For the text-containing cell, return its midpoint in (x, y) coordinate format. 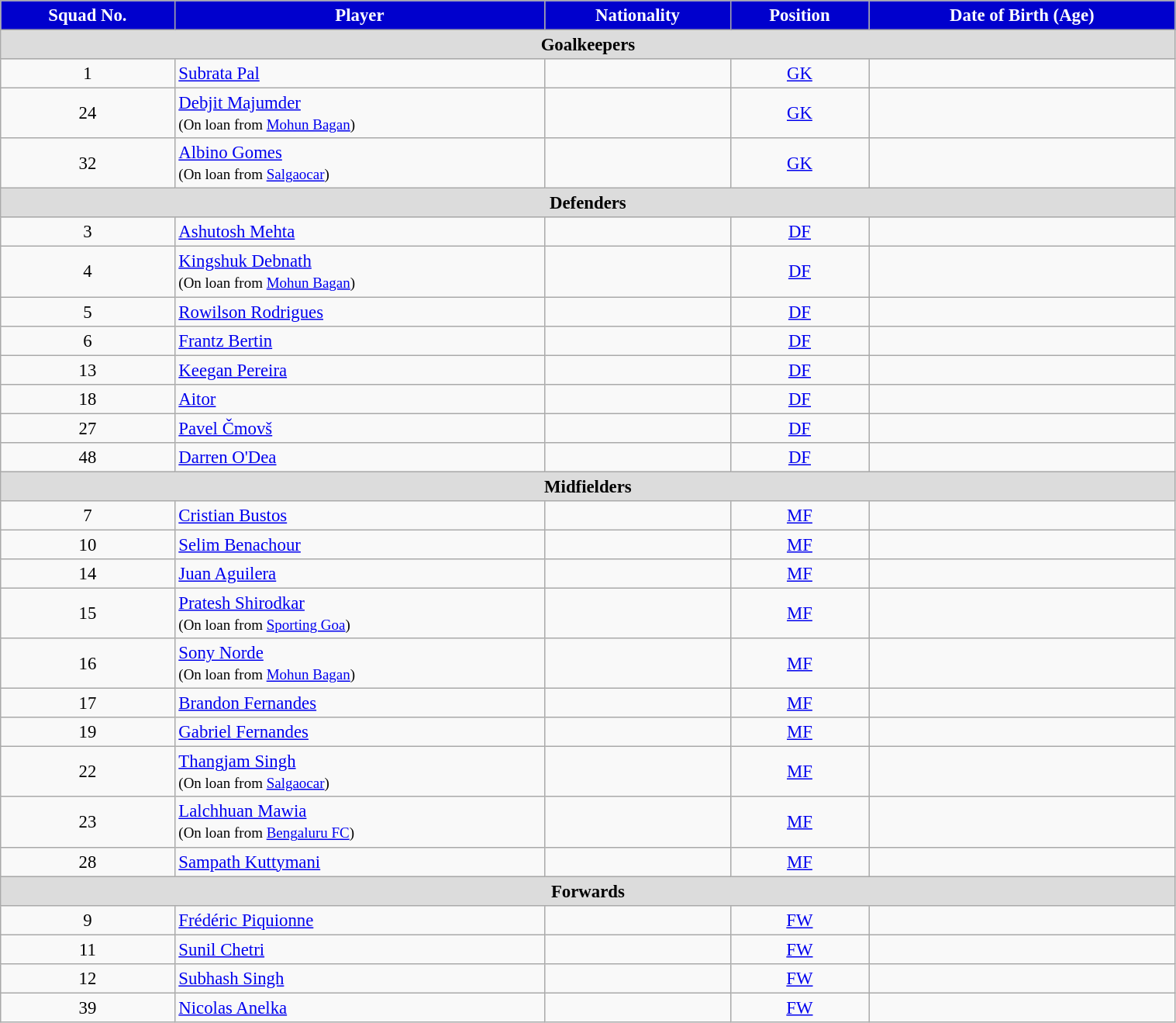
Rowilson Rodrigues (360, 312)
Darren O'Dea (360, 458)
1 (88, 74)
Player (360, 16)
Squad No. (88, 16)
16 (88, 664)
5 (88, 312)
Sony Norde(On loan from Mohun Bagan) (360, 664)
28 (88, 862)
Ashutosh Mehta (360, 232)
32 (88, 163)
10 (88, 544)
11 (88, 949)
Pavel Čmovš (360, 428)
24 (88, 113)
Midfielders (588, 486)
Aitor (360, 399)
Sampath Kuttymani (360, 862)
7 (88, 516)
Forwards (588, 891)
27 (88, 428)
Juan Aguilera (360, 574)
Goalkeepers (588, 45)
48 (88, 458)
19 (88, 732)
Subrata Pal (360, 74)
Kingshuk Debnath(On loan from Mohun Bagan) (360, 271)
Brandon Fernandes (360, 703)
9 (88, 920)
Keegan Pereira (360, 370)
22 (88, 772)
Selim Benachour (360, 544)
Frantz Bertin (360, 340)
Nationality (637, 16)
Debjit Majumder(On loan from Mohun Bagan) (360, 113)
Lalchhuan Mawia(On loan from Bengaluru FC) (360, 822)
6 (88, 340)
Albino Gomes(On loan from Salgaocar) (360, 163)
Gabriel Fernandes (360, 732)
14 (88, 574)
Date of Birth (Age) (1022, 16)
12 (88, 979)
Thangjam Singh(On loan from Salgaocar) (360, 772)
Nicolas Anelka (360, 1007)
Subhash Singh (360, 979)
13 (88, 370)
Defenders (588, 203)
Pratesh Shirodkar(On loan from Sporting Goa) (360, 614)
39 (88, 1007)
Sunil Chetri (360, 949)
3 (88, 232)
Position (800, 16)
17 (88, 703)
15 (88, 614)
Frédéric Piquionne (360, 920)
23 (88, 822)
18 (88, 399)
Cristian Bustos (360, 516)
4 (88, 271)
